For the text-containing cell, return its midpoint in [X, Y] coordinate format. 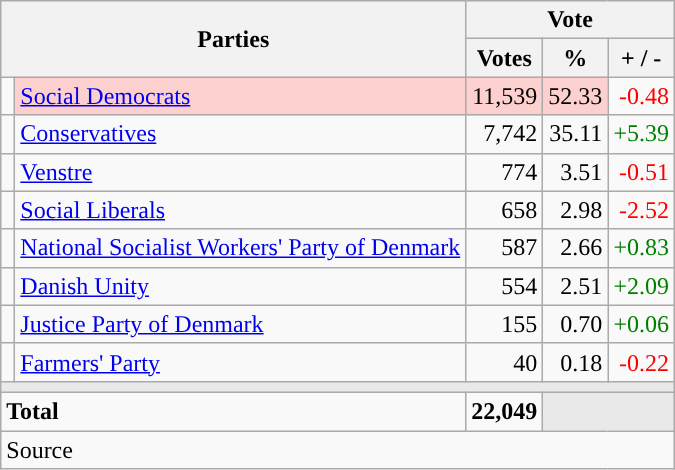
Farmers' Party [240, 362]
+2.09 [642, 286]
Conservatives [240, 134]
7,742 [504, 134]
0.70 [576, 324]
Parties [234, 39]
National Socialist Workers' Party of Denmark [240, 248]
+0.83 [642, 248]
22,049 [504, 411]
155 [504, 324]
3.51 [576, 172]
587 [504, 248]
2.98 [576, 210]
35.11 [576, 134]
774 [504, 172]
658 [504, 210]
-0.51 [642, 172]
Justice Party of Denmark [240, 324]
-2.52 [642, 210]
0.18 [576, 362]
2.66 [576, 248]
554 [504, 286]
52.33 [576, 96]
Source [338, 449]
Vote [570, 20]
Danish Unity [240, 286]
-0.48 [642, 96]
+5.39 [642, 134]
40 [504, 362]
11,539 [504, 96]
% [576, 58]
+ / - [642, 58]
Total [234, 411]
Social Democrats [240, 96]
+0.06 [642, 324]
Votes [504, 58]
Social Liberals [240, 210]
Venstre [240, 172]
-0.22 [642, 362]
2.51 [576, 286]
